Return (x, y) of the center of cell containing provided text 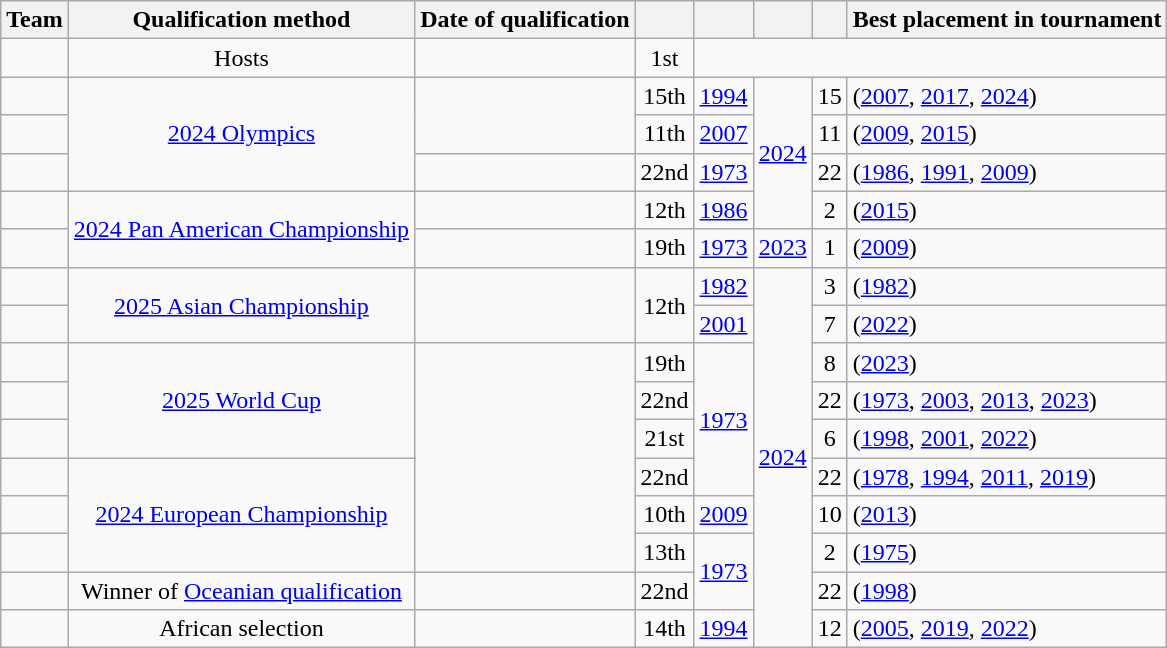
14th (664, 629)
(2022) (1007, 324)
(1982) (1007, 286)
10th (664, 515)
(2005, 2019, 2022) (1007, 629)
2024 European Championship (241, 515)
(2013) (1007, 515)
2007 (724, 134)
2001 (724, 324)
15th (664, 96)
(1998) (1007, 591)
2024 Pan American Championship (241, 229)
2025 Asian Championship (241, 305)
13th (664, 553)
10 (830, 515)
7 (830, 324)
(1998, 2001, 2022) (1007, 438)
2024 Olympics (241, 134)
21st (664, 438)
(1978, 1994, 2011, 2019) (1007, 477)
(2009) (1007, 248)
11 (830, 134)
Team (35, 20)
Winner of Oceanian qualification (241, 591)
(1973, 2003, 2013, 2023) (1007, 400)
African selection (241, 629)
2009 (724, 515)
(2009, 2015) (1007, 134)
Hosts (241, 58)
(2007, 2017, 2024) (1007, 96)
Best placement in tournament (1007, 20)
1982 (724, 286)
Date of qualification (525, 20)
2025 World Cup (241, 400)
15 (830, 96)
8 (830, 362)
11th (664, 134)
3 (830, 286)
Qualification method (241, 20)
(1975) (1007, 553)
1st (664, 58)
(1986, 1991, 2009) (1007, 172)
2023 (782, 248)
(2015) (1007, 210)
12 (830, 629)
1986 (724, 210)
1 (830, 248)
(2023) (1007, 362)
6 (830, 438)
